For the text-containing cell, return its midpoint in [x, y] coordinate format. 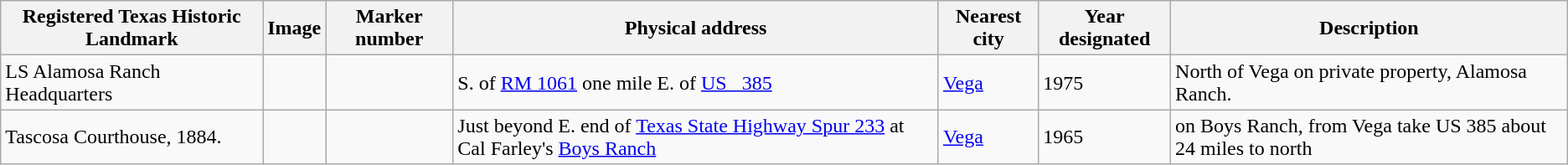
1965 [1105, 137]
on Boys Ranch, from Vega take US 385 about 24 miles to north [1369, 137]
Tascosa Courthouse, 1884. [132, 137]
Marker number [389, 28]
S. of RM 1061 one mile E. of US 385 [696, 82]
Image [295, 28]
Registered Texas Historic Landmark [132, 28]
1975 [1105, 82]
Year designated [1105, 28]
Physical address [696, 28]
Just beyond E. end of Texas State Highway Spur 233 at Cal Farley's Boys Ranch [696, 137]
Description [1369, 28]
North of Vega on private property, Alamosa Ranch. [1369, 82]
Nearest city [988, 28]
LS Alamosa Ranch Headquarters [132, 82]
